From the cell containing the given text, extract its center point as (X, Y) coordinate. 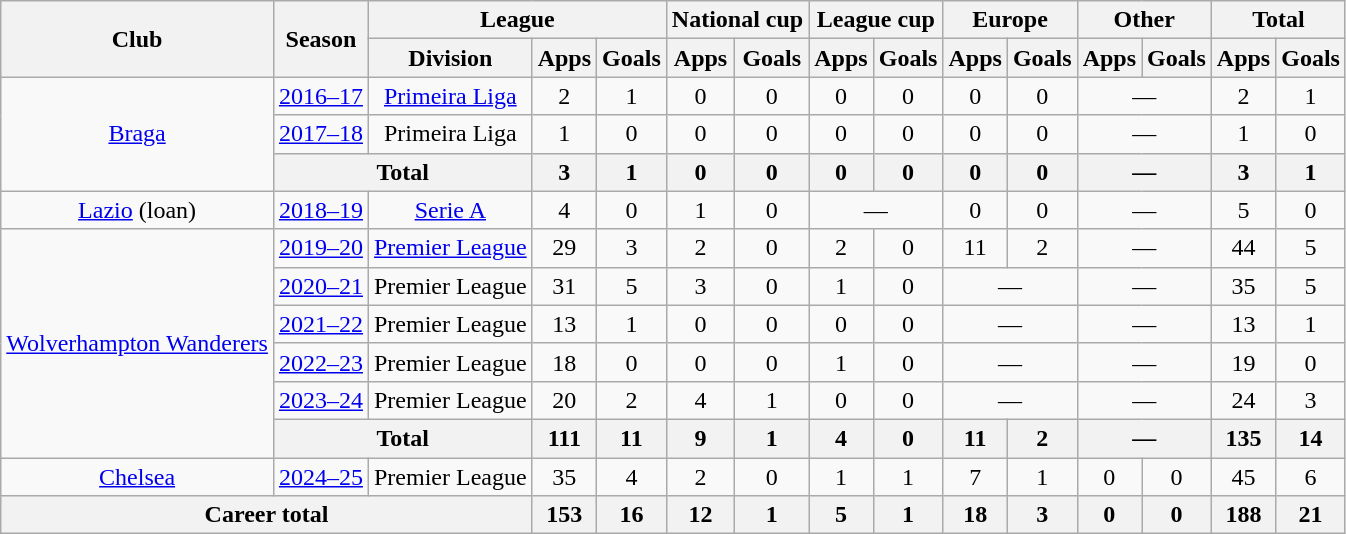
2024–25 (320, 477)
14 (1311, 438)
Club (138, 39)
League cup (876, 20)
Braga (138, 134)
44 (1243, 248)
Division (450, 58)
Career total (266, 515)
2021–22 (320, 324)
Europe (1010, 20)
16 (632, 515)
45 (1243, 477)
Lazio (loan) (138, 210)
24 (1243, 400)
2019–20 (320, 248)
21 (1311, 515)
31 (564, 286)
29 (564, 248)
12 (700, 515)
20 (564, 400)
League (517, 20)
2020–21 (320, 286)
Other (1144, 20)
111 (564, 438)
2022–23 (320, 362)
Wolverhampton Wanderers (138, 343)
Season (320, 39)
2016–17 (320, 96)
2023–24 (320, 400)
2018–19 (320, 210)
188 (1243, 515)
9 (700, 438)
Serie A (450, 210)
153 (564, 515)
National cup (737, 20)
135 (1243, 438)
7 (975, 477)
6 (1311, 477)
19 (1243, 362)
Chelsea (138, 477)
2017–18 (320, 134)
